Detect which cell encompasses the target text, then output its (X, Y) center coordinate. 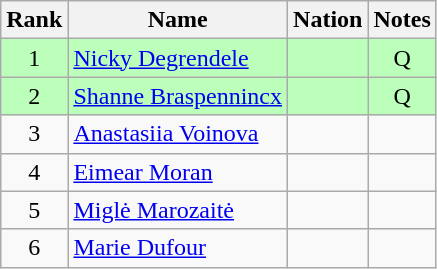
Rank (34, 20)
3 (34, 134)
5 (34, 210)
Marie Dufour (178, 248)
1 (34, 58)
Shanne Braspennincx (178, 96)
4 (34, 172)
Anastasiia Voinova (178, 134)
Eimear Moran (178, 172)
Notes (402, 20)
6 (34, 248)
Miglė Marozaitė (178, 210)
2 (34, 96)
Name (178, 20)
Nation (328, 20)
Nicky Degrendele (178, 58)
